Capture the cell that displays the provided text and extract its (x, y) central coordinate. 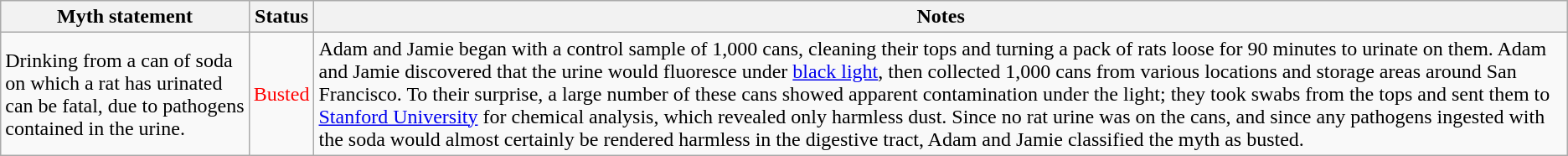
Status (281, 17)
Drinking from a can of soda on which a rat has urinated can be fatal, due to pathogens contained in the urine. (125, 94)
Busted (281, 94)
Notes (941, 17)
Myth statement (125, 17)
